Extract the (X, Y) coordinate from the center of the cell holding the provided text.  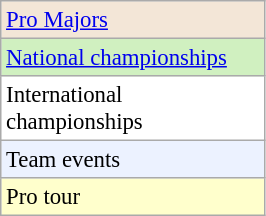
Pro tour (133, 197)
National championships (133, 58)
International championships (133, 108)
Pro Majors (133, 20)
Team events (133, 160)
